Extract the (x, y) coordinate from the center of the cell holding the provided text.  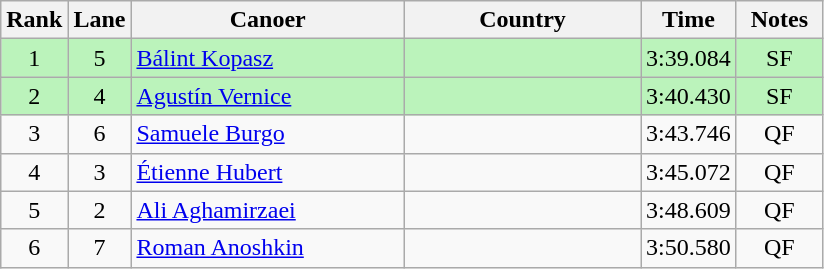
Lane (100, 20)
7 (100, 248)
Country (522, 20)
Agustín Vernice (268, 96)
Samuele Burgo (268, 134)
3:50.580 (689, 248)
Bálint Kopasz (268, 58)
Roman Anoshkin (268, 248)
Rank (34, 20)
1 (34, 58)
3:39.084 (689, 58)
3:48.609 (689, 210)
3:43.746 (689, 134)
Ali Aghamirzaei (268, 210)
Time (689, 20)
3:45.072 (689, 172)
Étienne Hubert (268, 172)
3:40.430 (689, 96)
Notes (779, 20)
Canoer (268, 20)
